Scan for the cell matching the given text and deliver its [x, y] coordinate at center. 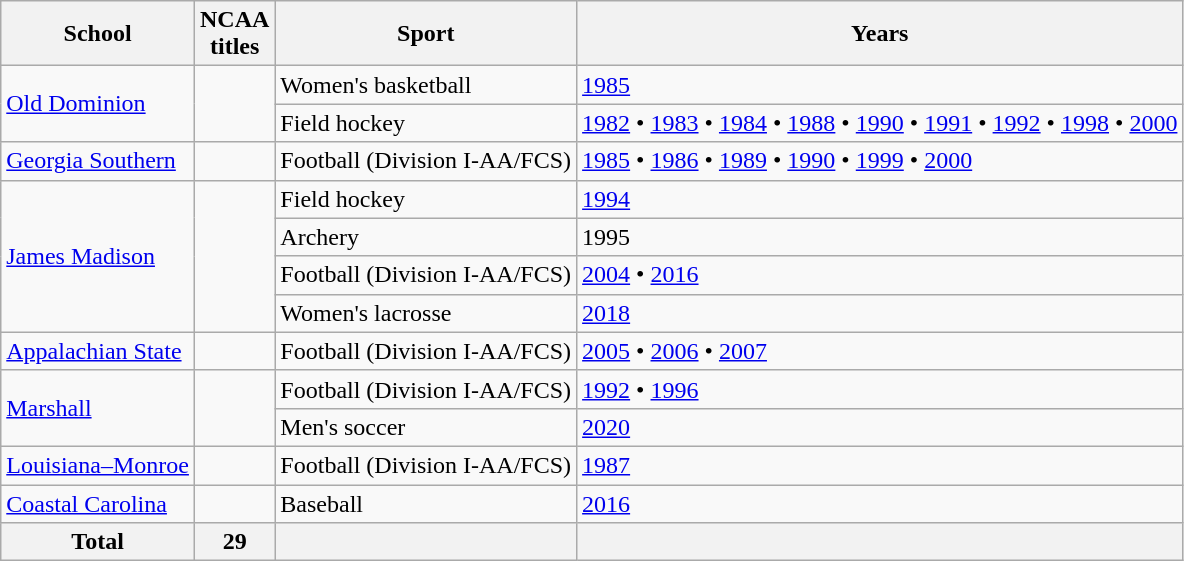
Louisiana–Monroe [98, 465]
Appalachian State [98, 351]
1987 [880, 465]
1985 • 1986 • 1989 • 1990 • 1999 • 2000 [880, 161]
2005 • 2006 • 2007 [880, 351]
2016 [880, 503]
Coastal Carolina [98, 503]
Old Dominion [98, 104]
School [98, 34]
1994 [880, 199]
Baseball [426, 503]
Total [98, 542]
29 [234, 542]
Women's basketball [426, 85]
Sport [426, 34]
Marshall [98, 408]
1985 [880, 85]
James Madison [98, 256]
Men's soccer [426, 427]
Archery [426, 237]
1992 • 1996 [880, 389]
2020 [880, 427]
Women's lacrosse [426, 313]
Georgia Southern [98, 161]
1982 • 1983 • 1984 • 1988 • 1990 • 1991 • 1992 • 1998 • 2000 [880, 123]
2018 [880, 313]
2004 • 2016 [880, 275]
Years [880, 34]
1995 [880, 237]
NCAAtitles [234, 34]
